Detect which cell encompasses the target text, then output its (x, y) center coordinate. 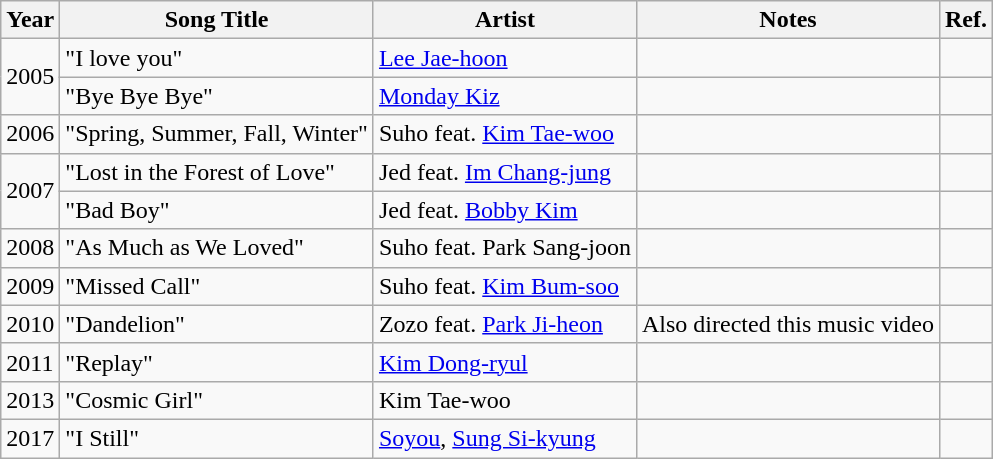
Lee Jae-hoon (504, 58)
"Lost in the Forest of Love" (217, 172)
"Bye Bye Bye" (217, 96)
Jed feat. Bobby Kim (504, 210)
"Missed Call" (217, 286)
Suho feat. Park Sang-joon (504, 248)
Song Title (217, 20)
"Spring, Summer, Fall, Winter" (217, 134)
2013 (30, 400)
"Cosmic Girl" (217, 400)
"As Much as We Loved" (217, 248)
Jed feat. Im Chang-jung (504, 172)
Also directed this music video (788, 324)
2006 (30, 134)
Suho feat. Kim Tae-woo (504, 134)
Zozo feat. Park Ji-heon (504, 324)
"I Still" (217, 438)
Artist (504, 20)
"I love you" (217, 58)
2007 (30, 191)
Ref. (966, 20)
Suho feat. Kim Bum-soo (504, 286)
"Dandelion" (217, 324)
2009 (30, 286)
2005 (30, 77)
2010 (30, 324)
Notes (788, 20)
Soyou, Sung Si-kyung (504, 438)
2017 (30, 438)
Kim Tae-woo (504, 400)
2011 (30, 362)
2008 (30, 248)
"Replay" (217, 362)
Monday Kiz (504, 96)
Year (30, 20)
"Bad Boy" (217, 210)
Kim Dong-ryul (504, 362)
